Locate the cell with the specified text and output its [X, Y] center coordinate. 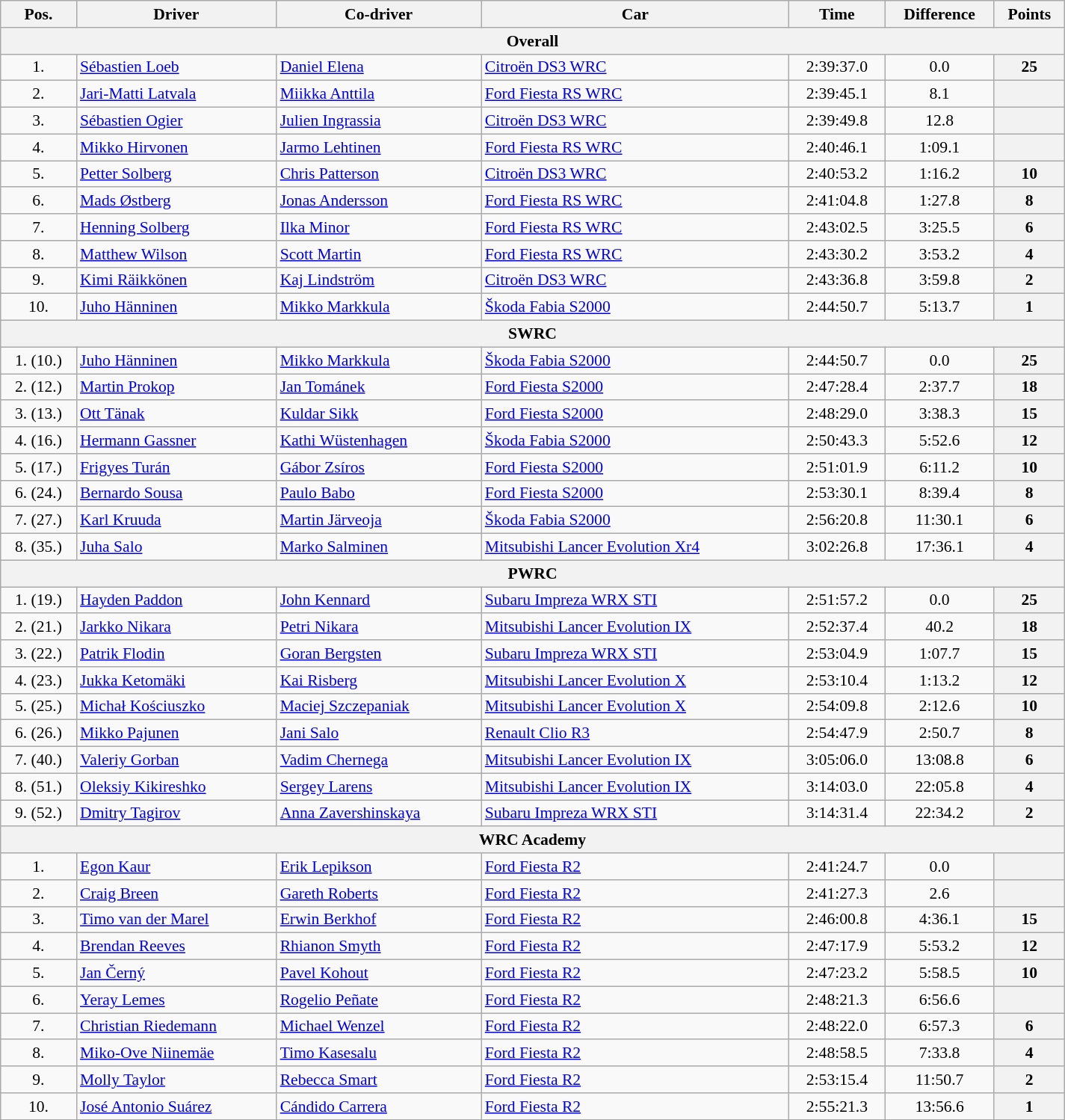
2:50.7 [939, 733]
5. (17.) [39, 467]
5. (25.) [39, 707]
2:48:29.0 [837, 414]
Car [635, 14]
Difference [939, 14]
Ott Tänak [176, 414]
Kuldar Sikk [379, 414]
3:25.5 [939, 227]
Goran Bergsten [379, 653]
1:09.1 [939, 147]
Christian Riedemann [176, 1027]
Mikko Hirvonen [176, 147]
Co-driver [379, 14]
Sergey Larens [379, 787]
2:51:01.9 [837, 467]
3:38.3 [939, 414]
Jan Tománek [379, 387]
José Antonio Suárez [176, 1107]
3:05:06.0 [837, 760]
2:48:58.5 [837, 1053]
Frigyes Turán [176, 467]
5:52.6 [939, 440]
Mitsubishi Lancer Evolution Xr4 [635, 547]
4. (16.) [39, 440]
Matthew Wilson [176, 254]
SWRC [533, 334]
Cándido Carrera [379, 1107]
7. (27.) [39, 520]
6:56.6 [939, 1000]
Hermann Gassner [176, 440]
2:40:46.1 [837, 147]
Marko Salminen [379, 547]
Kai Risberg [379, 680]
3:14:31.4 [837, 813]
Jani Salo [379, 733]
2:40:53.2 [837, 174]
Martin Prokop [176, 387]
Sébastien Ogier [176, 121]
2:47:17.9 [837, 947]
Henning Solberg [176, 227]
Petter Solberg [176, 174]
Patrik Flodin [176, 653]
3:14:03.0 [837, 787]
Mads Østberg [176, 201]
Juha Salo [176, 547]
1:16.2 [939, 174]
5:58.5 [939, 973]
5:13.7 [939, 307]
2:37.7 [939, 387]
Kaj Lindström [379, 280]
1:27.8 [939, 201]
Petri Nikara [379, 627]
Yeray Lemes [176, 1000]
2:53:10.4 [837, 680]
22:05.8 [939, 787]
Oleksiy Kikireshko [176, 787]
Miko-Ove Niinemäe [176, 1053]
2:47:23.2 [837, 973]
Ilka Minor [379, 227]
3. (22.) [39, 653]
Paulo Babo [379, 493]
13:08.8 [939, 760]
2:43:02.5 [837, 227]
7:33.8 [939, 1053]
5:53.2 [939, 947]
Points [1029, 14]
11:50.7 [939, 1080]
Egon Kaur [176, 867]
Driver [176, 14]
Molly Taylor [176, 1080]
6. (24.) [39, 493]
3:53.2 [939, 254]
Sébastien Loeb [176, 67]
John Kennard [379, 600]
Hayden Paddon [176, 600]
17:36.1 [939, 547]
6:11.2 [939, 467]
8. (51.) [39, 787]
1:13.2 [939, 680]
11:30.1 [939, 520]
2:53:30.1 [837, 493]
Vadim Chernega [379, 760]
Karl Kruuda [176, 520]
4. (23.) [39, 680]
2:53:15.4 [837, 1080]
Rebecca Smart [379, 1080]
Jukka Ketomäki [176, 680]
2:39:37.0 [837, 67]
Michael Wenzel [379, 1027]
2:52:37.4 [837, 627]
Time [837, 14]
2:48:22.0 [837, 1027]
Julien Ingrassia [379, 121]
6:57.3 [939, 1027]
2:41:27.3 [837, 893]
8. (35.) [39, 547]
Jan Černý [176, 973]
7. (40.) [39, 760]
Erwin Berkhof [379, 920]
2:54:09.8 [837, 707]
Scott Martin [379, 254]
2:55:21.3 [837, 1107]
Valeriy Gorban [176, 760]
Kimi Räikkönen [176, 280]
Craig Breen [176, 893]
40.2 [939, 627]
Timo van der Marel [176, 920]
2:54:47.9 [837, 733]
Rogelio Peñate [379, 1000]
12.8 [939, 121]
2:39:49.8 [837, 121]
Erik Lepikson [379, 867]
Daniel Elena [379, 67]
2:50:43.3 [837, 440]
2:39:45.1 [837, 94]
22:34.2 [939, 813]
2. (21.) [39, 627]
13:56.6 [939, 1107]
PWRC [533, 573]
Miikka Anttila [379, 94]
2:41:24.7 [837, 867]
1:07.7 [939, 653]
Kathi Wüstenhagen [379, 440]
Michał Kościuszko [176, 707]
3. (13.) [39, 414]
2:47:28.4 [837, 387]
Gábor Zsíros [379, 467]
Jarmo Lehtinen [379, 147]
Jonas Andersson [379, 201]
2:43:36.8 [837, 280]
3:59.8 [939, 280]
9. (52.) [39, 813]
Jari-Matti Latvala [176, 94]
8.1 [939, 94]
1. (19.) [39, 600]
Brendan Reeves [176, 947]
8:39.4 [939, 493]
2:51:57.2 [837, 600]
2:46:00.8 [837, 920]
Mikko Pajunen [176, 733]
Pos. [39, 14]
Martin Järveoja [379, 520]
2:48:21.3 [837, 1000]
4:36.1 [939, 920]
Timo Kasesalu [379, 1053]
Pavel Kohout [379, 973]
2.6 [939, 893]
Renault Clio R3 [635, 733]
2. (12.) [39, 387]
Rhianon Smyth [379, 947]
Overall [533, 41]
2:53:04.9 [837, 653]
1. (10.) [39, 360]
WRC Academy [533, 840]
Chris Patterson [379, 174]
Maciej Szczepaniak [379, 707]
2:12.6 [939, 707]
2:41:04.8 [837, 201]
Anna Zavershinskaya [379, 813]
2:56:20.8 [837, 520]
Bernardo Sousa [176, 493]
3:02:26.8 [837, 547]
Dmitry Tagirov [176, 813]
6. (26.) [39, 733]
2:43:30.2 [837, 254]
Jarkko Nikara [176, 627]
Gareth Roberts [379, 893]
